Provide the (X, Y) coordinate of the cell's center where the given text is located.  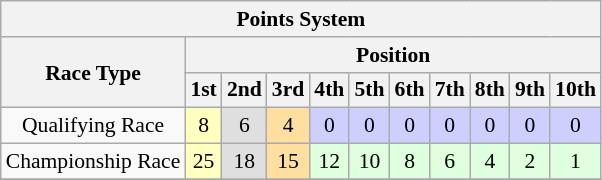
Championship Race (94, 162)
Race Type (94, 72)
9th (530, 90)
12 (329, 162)
1st (204, 90)
Points System (301, 19)
2nd (244, 90)
5th (369, 90)
2 (530, 162)
4th (329, 90)
8th (490, 90)
15 (288, 162)
25 (204, 162)
10th (576, 90)
18 (244, 162)
1 (576, 162)
10 (369, 162)
7th (450, 90)
3rd (288, 90)
Qualifying Race (94, 126)
Position (393, 55)
6th (410, 90)
